Locate the cell with the specified text and output its [X, Y] center coordinate. 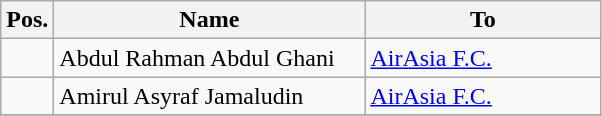
Pos. [28, 20]
Name [210, 20]
Amirul Asyraf Jamaludin [210, 96]
To [483, 20]
Abdul Rahman Abdul Ghani [210, 58]
